Provide the (x, y) coordinate of the cell's center where the given text is located.  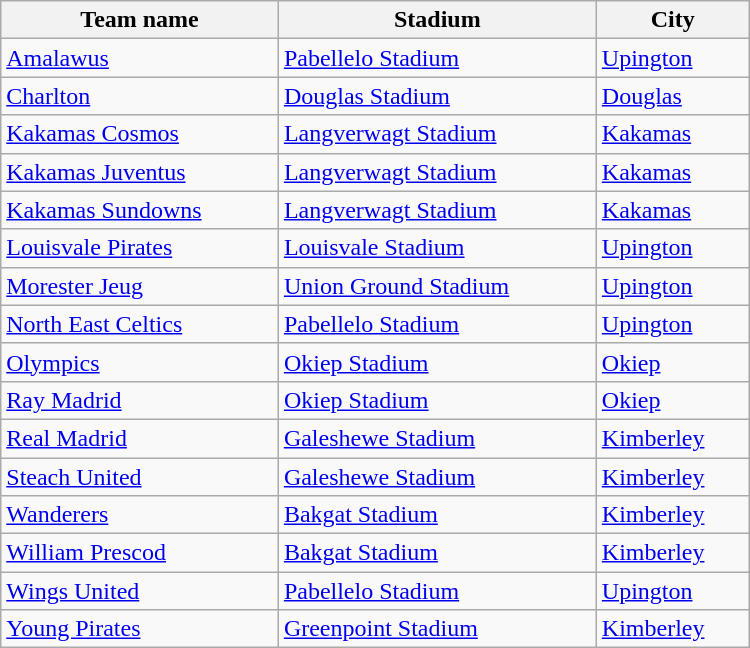
Steach United (140, 477)
City (672, 20)
Wings United (140, 591)
Wanderers (140, 515)
Kakamas Juventus (140, 172)
Olympics (140, 362)
William Prescod (140, 553)
Kakamas Sundowns (140, 210)
Amalawus (140, 58)
Real Madrid (140, 438)
Stadium (437, 20)
Douglas Stadium (437, 96)
Charlton (140, 96)
Morester Jeug (140, 286)
Louisvale Stadium (437, 248)
Douglas (672, 96)
Ray Madrid (140, 400)
Greenpoint Stadium (437, 629)
Louisvale Pirates (140, 248)
Kakamas Cosmos (140, 134)
Young Pirates (140, 629)
North East Celtics (140, 324)
Union Ground Stadium (437, 286)
Team name (140, 20)
